Return the [x, y] coordinate for the center point of the cell that contains the specified text.  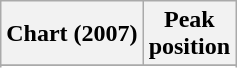
Peakposition [189, 34]
Chart (2007) [72, 34]
